Identify which cell holds the provided text, then report its [X, Y] central coordinate. 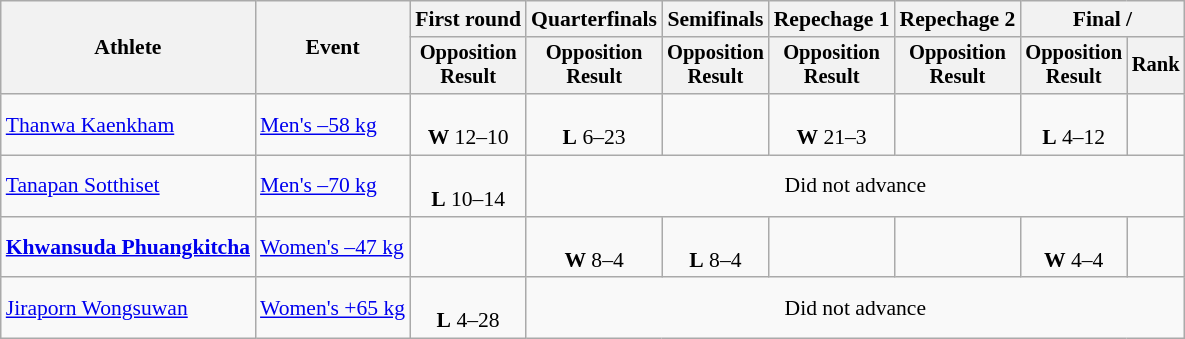
Event [332, 48]
L 10–14 [468, 186]
Semifinals [716, 19]
L 8–4 [716, 248]
Athlete [128, 48]
L 4–28 [468, 308]
W 8–4 [594, 248]
Women's –47 kg [332, 248]
Women's +65 kg [332, 308]
L 4–12 [1074, 124]
L 6–23 [594, 124]
Tanapan Sotthiset [128, 186]
Repechage 2 [958, 19]
Rank [1156, 66]
Khwansuda Phuangkitcha [128, 248]
Men's –58 kg [332, 124]
W 4–4 [1074, 248]
First round [468, 19]
W 21–3 [832, 124]
W 12–10 [468, 124]
Quarterfinals [594, 19]
Jiraporn Wongsuwan [128, 308]
Final / [1102, 19]
Repechage 1 [832, 19]
Thanwa Kaenkham [128, 124]
Men's –70 kg [332, 186]
